Scan for the cell matching the given text and deliver its [x, y] coordinate at center. 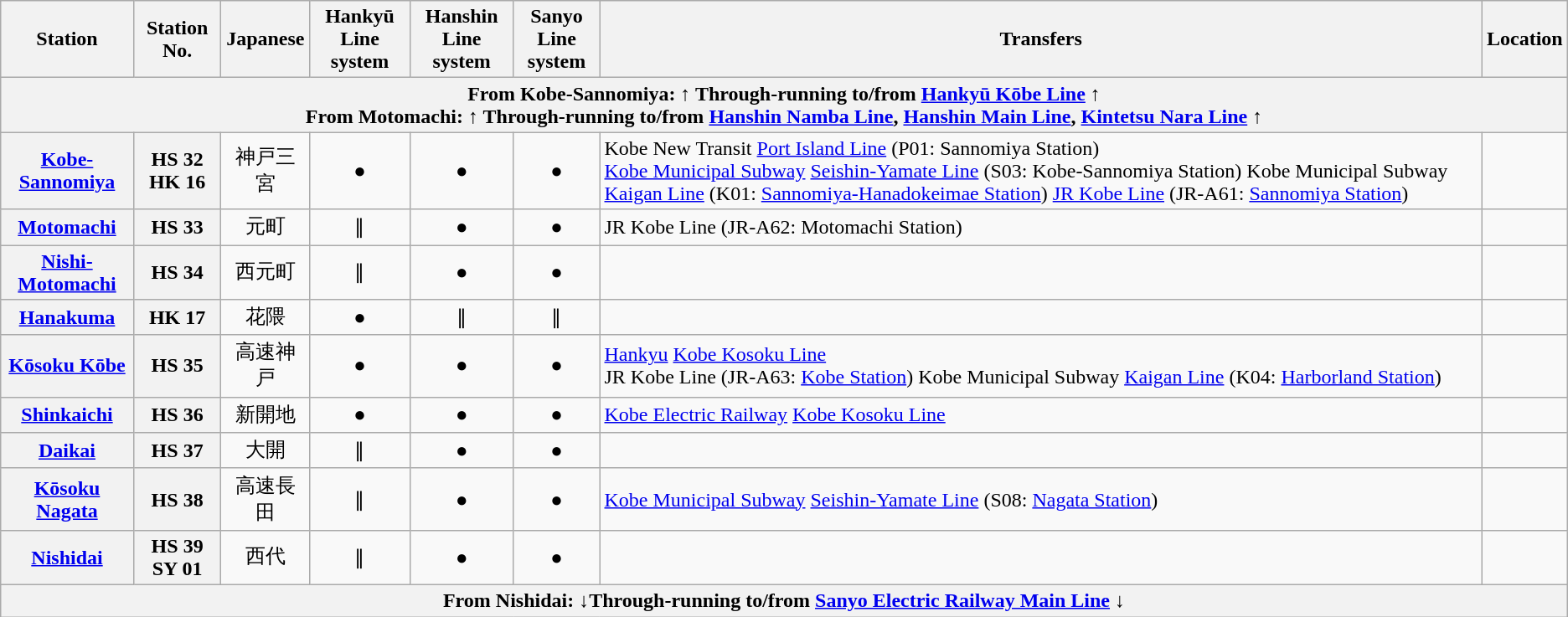
Kōsoku Nagata [67, 499]
Kobe Electric Railway Kobe Kosoku Line [1040, 415]
HS 37 [178, 450]
花隈 [266, 318]
Location [1524, 39]
Nishi-Motomachi [67, 271]
大開 [266, 450]
JR Kobe Line (JR-A62: Motomachi Station) [1040, 228]
西代 [266, 558]
Hanshin Linesystem [462, 39]
新開地 [266, 415]
Transfers [1040, 39]
HS 33 [178, 228]
HS 38 [178, 499]
HK 17 [178, 318]
Sanyo Linesystem [556, 39]
HS 35 [178, 366]
Japanese [266, 39]
Kobe-Sannomiya [67, 171]
HS 36 [178, 415]
From Nishidai: ↓Through-running to/from Sanyo Electric Railway Main Line ↓ [784, 600]
西元町 [266, 271]
Kobe Municipal Subway Seishin-Yamate Line (S08: Nagata Station) [1040, 499]
HS 39SY 01 [178, 558]
高速長田 [266, 499]
神戸三宮 [266, 171]
Hankyu Kobe Kosoku Line JR Kobe Line (JR-A63: Kobe Station) Kobe Municipal Subway Kaigan Line (K04: Harborland Station) [1040, 366]
HS 32HK 16 [178, 171]
Hanakuma [67, 318]
Nishidai [67, 558]
Daikai [67, 450]
Kōsoku Kōbe [67, 366]
Motomachi [67, 228]
Hankyū Linesystem [360, 39]
元町 [266, 228]
Station [67, 39]
HS 34 [178, 271]
Station No. [178, 39]
高速神戸 [266, 366]
Shinkaichi [67, 415]
